Output the [x, y] coordinate of the center of the cell containing the given text.  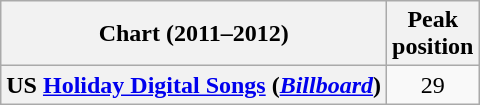
29 [433, 85]
Peakposition [433, 34]
Chart (2011–2012) [194, 34]
US Holiday Digital Songs (Billboard) [194, 85]
